Search for the cell housing the specified text and yield its (x, y) center coordinate. 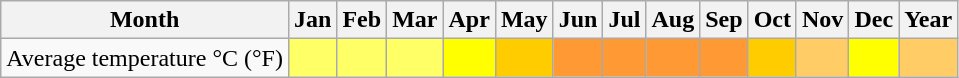
Nov (822, 20)
Aug (673, 20)
Jan (312, 20)
Month (145, 20)
Dec (874, 20)
Jun (578, 20)
May (524, 20)
Average temperature °C (°F) (145, 58)
Jul (624, 20)
Oct (772, 20)
Mar (415, 20)
Apr (469, 20)
Year (928, 20)
Feb (362, 20)
Sep (724, 20)
